Determine the [x, y] coordinate at the center of the cell enclosing the given text.  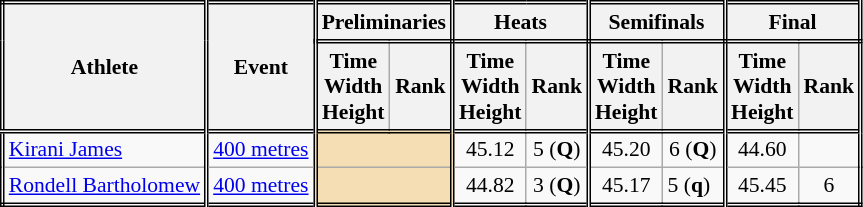
6 [830, 186]
5 (q) [694, 186]
Preliminaries [384, 22]
44.60 [762, 150]
Semifinals [657, 22]
44.82 [489, 186]
Kirani James [104, 150]
45.17 [626, 186]
Athlete [104, 67]
Heats [520, 22]
45.45 [762, 186]
45.20 [626, 150]
Event [261, 67]
3 (Q) [557, 186]
5 (Q) [557, 150]
Final [793, 22]
45.12 [489, 150]
6 (Q) [694, 150]
Rondell Bartholomew [104, 186]
